Pinpoint the cell where the given text exists, returning its [x, y] midpoint coordinate. 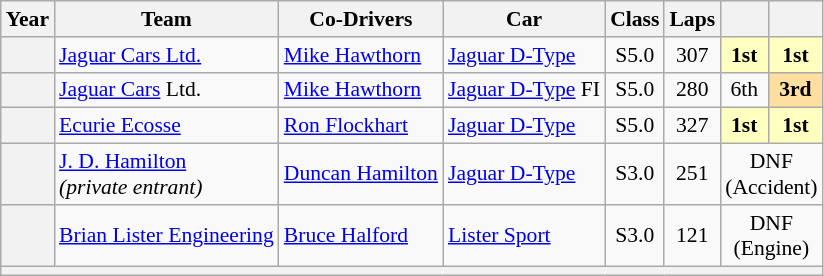
Ron Flockhart [361, 126]
J. D. Hamilton(private entrant) [166, 174]
327 [692, 126]
251 [692, 174]
6th [744, 90]
Year [28, 19]
Ecurie Ecosse [166, 126]
3rd [795, 90]
307 [692, 55]
Laps [692, 19]
Bruce Halford [361, 236]
Car [524, 19]
Duncan Hamilton [361, 174]
Brian Lister Engineering [166, 236]
280 [692, 90]
Co-Drivers [361, 19]
Class [634, 19]
Jaguar D-Type FI [524, 90]
Team [166, 19]
DNF(Engine) [771, 236]
DNF(Accident) [771, 174]
121 [692, 236]
Lister Sport [524, 236]
